Return the (X, Y) coordinate for the center point of the cell that contains the specified text.  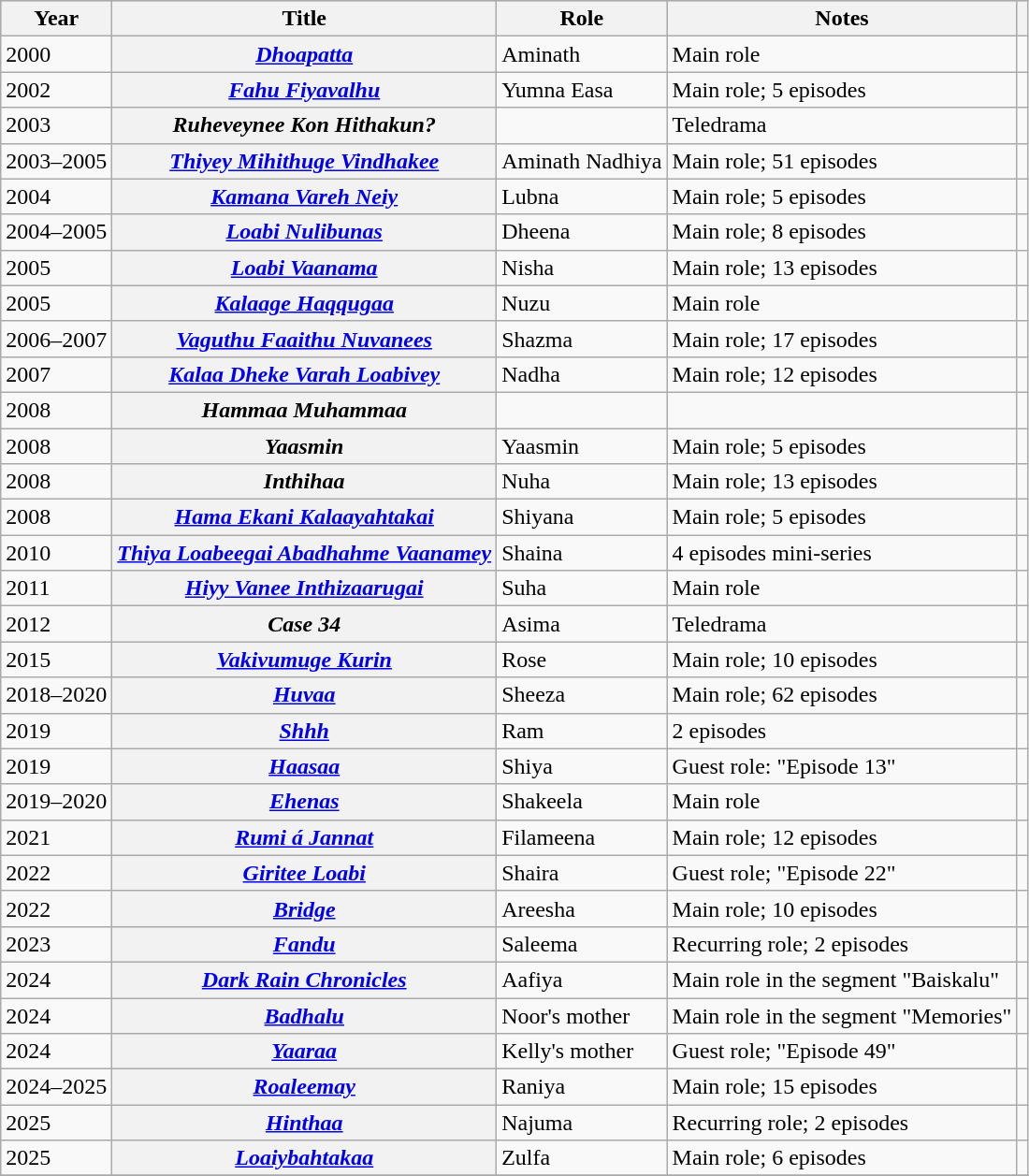
Hinthaa (305, 1123)
Sheeza (582, 695)
2003 (56, 125)
Guest role; "Episode 22" (842, 873)
2024–2025 (56, 1087)
Najuma (582, 1123)
Dhoapatta (305, 54)
Fahu Fiyavalhu (305, 90)
Aminath Nadhiya (582, 161)
4 episodes mini-series (842, 553)
Vaguthu Faaithu Nuvanees (305, 339)
2000 (56, 54)
Nuha (582, 482)
Ruheveynee Kon Hithakun? (305, 125)
2012 (56, 624)
Shiya (582, 766)
Guest role; "Episode 49" (842, 1052)
2015 (56, 660)
Lubna (582, 196)
Main role; 51 episodes (842, 161)
Yumna Easa (582, 90)
Noor's mother (582, 1015)
Hiyy Vanee Inthizaarugai (305, 588)
Kalaa Dheke Varah Loabivey (305, 374)
Main role; 8 episodes (842, 232)
2006–2007 (56, 339)
Giritee Loabi (305, 873)
Kamana Vareh Neiy (305, 196)
Shaina (582, 553)
Roaleemay (305, 1087)
2023 (56, 944)
2002 (56, 90)
Loabi Nulibunas (305, 232)
Nuzu (582, 303)
2018–2020 (56, 695)
Shiyana (582, 517)
2019–2020 (56, 802)
Bridge (305, 908)
Ehenas (305, 802)
Kelly's mother (582, 1052)
Title (305, 19)
Saleema (582, 944)
Fandu (305, 944)
Rumi á Jannat (305, 837)
Loaiybahtakaa (305, 1158)
Dark Rain Chronicles (305, 980)
Main role in the segment "Baiskalu" (842, 980)
Main role; 15 episodes (842, 1087)
Rose (582, 660)
Loabi Vaanama (305, 268)
Thiya Loabeegai Abadhahme Vaanamey (305, 553)
2 episodes (842, 731)
Vakivumuge Kurin (305, 660)
Filameena (582, 837)
Main role in the segment "Memories" (842, 1015)
Raniya (582, 1087)
Shaira (582, 873)
2004 (56, 196)
Year (56, 19)
Zulfa (582, 1158)
2007 (56, 374)
Yaaraa (305, 1052)
2010 (56, 553)
Thiyey Mihithuge Vindhakee (305, 161)
Aminath (582, 54)
Kalaage Haqqugaa (305, 303)
2021 (56, 837)
Suha (582, 588)
Hammaa Muhammaa (305, 410)
Shakeela (582, 802)
Huvaa (305, 695)
Haasaa (305, 766)
Case 34 (305, 624)
Guest role: "Episode 13" (842, 766)
2004–2005 (56, 232)
Main role; 62 episodes (842, 695)
Nadha (582, 374)
Dheena (582, 232)
Aafiya (582, 980)
Badhalu (305, 1015)
Main role; 17 episodes (842, 339)
Nisha (582, 268)
Notes (842, 19)
2011 (56, 588)
Role (582, 19)
Hama Ekani Kalaayahtakai (305, 517)
Main role; 6 episodes (842, 1158)
Ram (582, 731)
Areesha (582, 908)
Inthihaa (305, 482)
Shhh (305, 731)
Asima (582, 624)
2003–2005 (56, 161)
Shazma (582, 339)
